Determine the (x, y) coordinate at the center of the cell enclosing the given text.  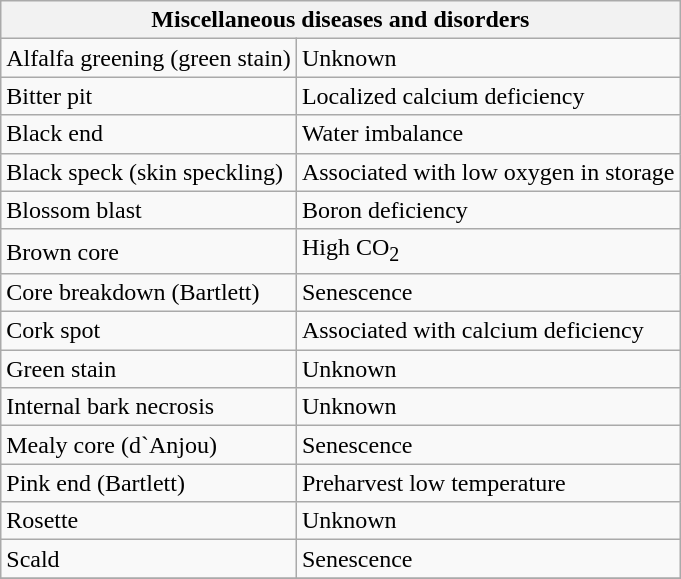
Green stain (149, 369)
Blossom blast (149, 210)
Preharvest low temperature (488, 483)
Associated with low oxygen in storage (488, 172)
Pink end (Bartlett) (149, 483)
Localized calcium deficiency (488, 96)
Internal bark necrosis (149, 407)
Mealy core (d`Anjou) (149, 445)
Associated with calcium deficiency (488, 331)
Scald (149, 559)
Rosette (149, 521)
Core breakdown (Bartlett) (149, 292)
High CO2 (488, 251)
Bitter pit (149, 96)
Water imbalance (488, 134)
Brown core (149, 251)
Cork spot (149, 331)
Boron deficiency (488, 210)
Miscellaneous diseases and disorders (340, 20)
Black end (149, 134)
Alfalfa greening (green stain) (149, 58)
Black speck (skin speckling) (149, 172)
